Detect which cell encompasses the target text, then output its [x, y] center coordinate. 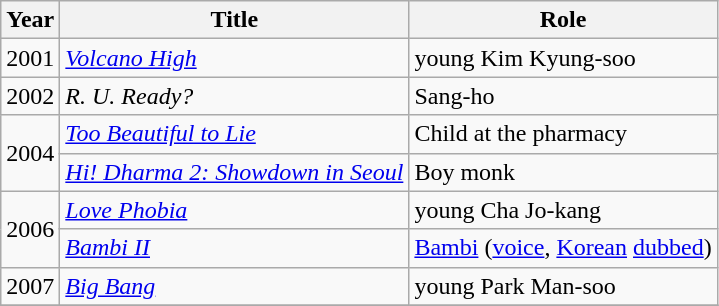
Sang-ho [563, 96]
young Park Man-soo [563, 286]
Bambi (voice, Korean dubbed) [563, 248]
Bambi II [234, 248]
2004 [30, 153]
2002 [30, 96]
Love Phobia [234, 210]
Role [563, 20]
Title [234, 20]
R. U. Ready? [234, 96]
2007 [30, 286]
young Kim Kyung-soo [563, 58]
Big Bang [234, 286]
Child at the pharmacy [563, 134]
Year [30, 20]
Boy monk [563, 172]
Volcano High [234, 58]
young Cha Jo-kang [563, 210]
Too Beautiful to Lie [234, 134]
2001 [30, 58]
Hi! Dharma 2: Showdown in Seoul [234, 172]
2006 [30, 229]
